Locate the cell with the specified text and output its [x, y] center coordinate. 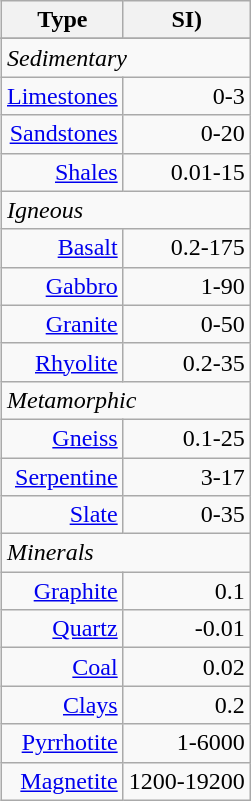
Serpentine [62, 477]
0.1-25 [186, 438]
Gneiss [62, 438]
Basalt [62, 248]
0-3 [186, 96]
0-35 [186, 515]
Slate [62, 515]
Granite [62, 324]
Igneous [126, 210]
3-17 [186, 477]
0-20 [186, 134]
0.1 [186, 591]
Magnetite [62, 781]
Quartz [62, 629]
Metamorphic [126, 400]
SI) [186, 20]
Shales [62, 172]
Gabbro [62, 286]
1-90 [186, 286]
0.2-35 [186, 362]
Minerals [126, 553]
Pyrrhotite [62, 743]
1200-19200 [186, 781]
Clays [62, 705]
0-50 [186, 324]
1-6000 [186, 743]
0.2 [186, 705]
-0.01 [186, 629]
0.02 [186, 667]
Rhyolite [62, 362]
0.01-15 [186, 172]
Limestones [62, 96]
Coal [62, 667]
Type [62, 20]
Sedimentary [126, 58]
Graphite [62, 591]
Sandstones [62, 134]
0.2-175 [186, 248]
